Find where the given text appears and provide that cell's center as (x, y) coordinate. 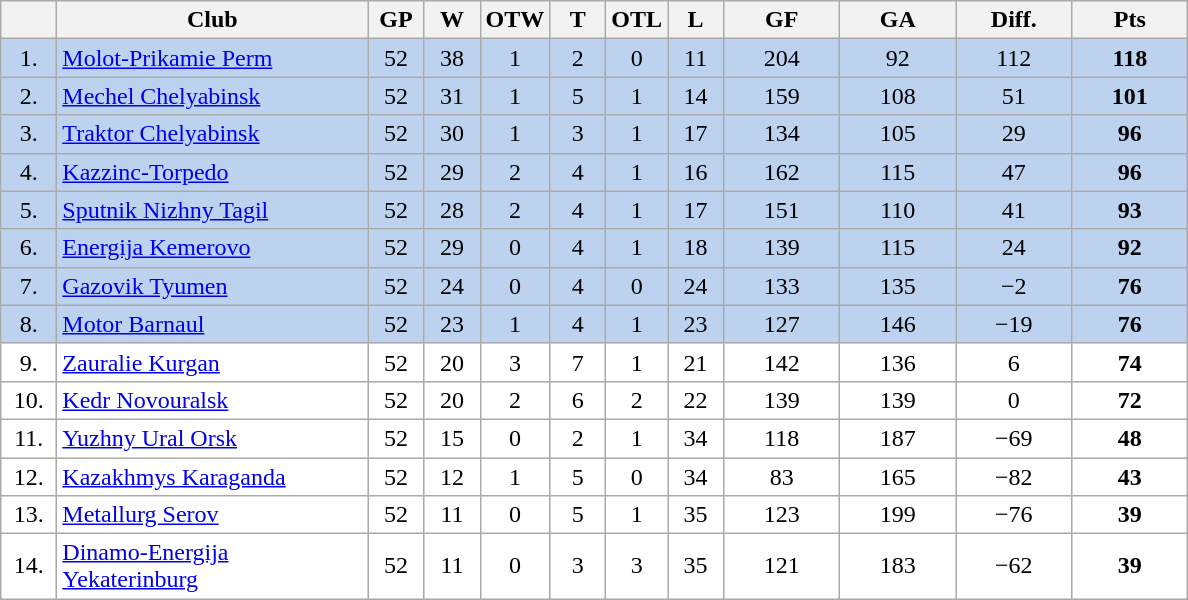
9. (29, 362)
4. (29, 172)
31 (452, 96)
38 (452, 58)
Club (212, 20)
83 (782, 477)
28 (452, 210)
L (696, 20)
165 (898, 477)
10. (29, 400)
12 (452, 477)
16 (696, 172)
11. (29, 438)
110 (898, 210)
48 (1130, 438)
Pts (1130, 20)
2. (29, 96)
GP (396, 20)
187 (898, 438)
135 (898, 286)
Traktor Chelyabinsk (212, 134)
13. (29, 515)
Kazzinc-Torpedo (212, 172)
14. (29, 566)
1. (29, 58)
136 (898, 362)
183 (898, 566)
−19 (1014, 324)
146 (898, 324)
74 (1130, 362)
204 (782, 58)
7. (29, 286)
Yuzhny Ural Orsk (212, 438)
OTL (637, 20)
8. (29, 324)
Mechel Chelyabinsk (212, 96)
3. (29, 134)
−62 (1014, 566)
47 (1014, 172)
142 (782, 362)
43 (1130, 477)
199 (898, 515)
7 (578, 362)
−76 (1014, 515)
Kedr Novouralsk (212, 400)
51 (1014, 96)
W (452, 20)
18 (696, 248)
101 (1130, 96)
105 (898, 134)
14 (696, 96)
Gazovik Tyumen (212, 286)
6. (29, 248)
72 (1130, 400)
Diff. (1014, 20)
108 (898, 96)
Kazakhmys Karaganda (212, 477)
−82 (1014, 477)
162 (782, 172)
21 (696, 362)
Motor Barnaul (212, 324)
112 (1014, 58)
GA (898, 20)
5. (29, 210)
30 (452, 134)
93 (1130, 210)
121 (782, 566)
151 (782, 210)
GF (782, 20)
Sputnik Nizhny Tagil (212, 210)
133 (782, 286)
T (578, 20)
41 (1014, 210)
127 (782, 324)
Energija Kemerovo (212, 248)
Dinamo-Energija Yekaterinburg (212, 566)
12. (29, 477)
159 (782, 96)
22 (696, 400)
Metallurg Serov (212, 515)
−69 (1014, 438)
Molot-Prikamie Perm (212, 58)
15 (452, 438)
−2 (1014, 286)
OTW (515, 20)
Zauralie Kurgan (212, 362)
134 (782, 134)
123 (782, 515)
